Return the [X, Y] coordinate for the center point of the cell that contains the specified text.  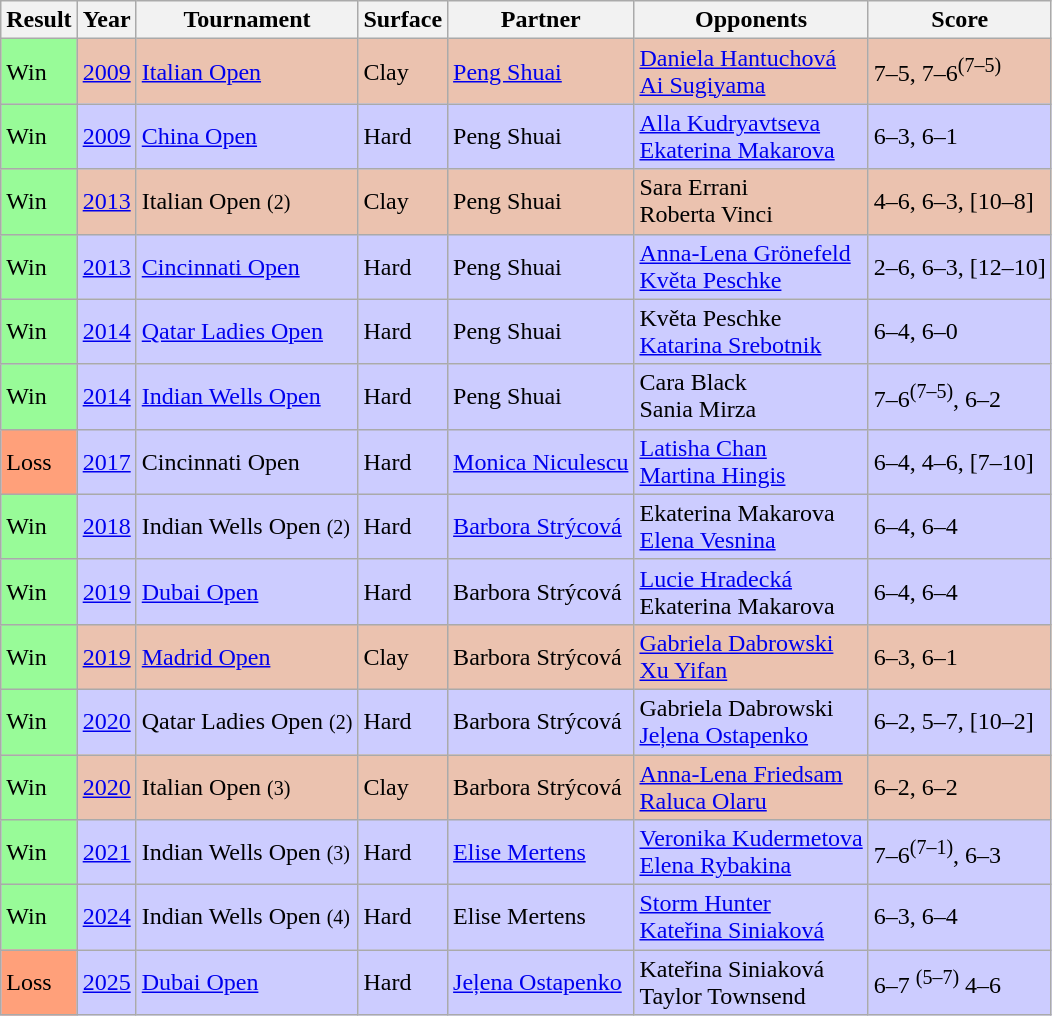
2024 [106, 918]
Italian Open [247, 72]
2018 [106, 526]
Sara Errani Roberta Vinci [751, 202]
2017 [106, 462]
7–5, 7–6(7–5) [960, 72]
6–2, 6–2 [960, 786]
Lucie Hradecká Ekaterina Makarova [751, 592]
Madrid Open [247, 656]
Score [960, 20]
Anna-Lena Friedsam Raluca Olaru [751, 786]
6–3, 6–4 [960, 918]
Ekaterina Makarova Elena Vesnina [751, 526]
7–6(7–1), 6–3 [960, 852]
Indian Wells Open (2) [247, 526]
6–4, 4–6, [7–10] [960, 462]
Cara Black Sania Mirza [751, 396]
Year [106, 20]
Italian Open (2) [247, 202]
Italian Open (3) [247, 786]
Alla Kudryavtseva Ekaterina Makarova [751, 136]
Partner [541, 20]
Qatar Ladies Open (2) [247, 722]
2–6, 6–3, [12–10] [960, 266]
6–2, 5–7, [10–2] [960, 722]
Daniela Hantuchová Ai Sugiyama [751, 72]
Anna-Lena Grönefeld Květa Peschke [751, 266]
Gabriela Dabrowski Jeļena Ostapenko [751, 722]
Jeļena Ostapenko [541, 982]
2025 [106, 982]
4–6, 6–3, [10–8] [960, 202]
Indian Wells Open (3) [247, 852]
Monica Niculescu [541, 462]
China Open [247, 136]
Indian Wells Open [247, 396]
Result [39, 20]
Květa Peschke Katarina Srebotnik [751, 332]
6–7 (5–7) 4–6 [960, 982]
7–6(7–5), 6–2 [960, 396]
Veronika Kudermetova Elena Rybakina [751, 852]
Kateřina Siniaková Taylor Townsend [751, 982]
Opponents [751, 20]
Indian Wells Open (4) [247, 918]
Gabriela Dabrowski Xu Yifan [751, 656]
Storm Hunter Kateřina Siniaková [751, 918]
Surface [403, 20]
Qatar Ladies Open [247, 332]
2021 [106, 852]
Latisha Chan Martina Hingis [751, 462]
6–4, 6–0 [960, 332]
Tournament [247, 20]
